Search for the cell housing the specified text and yield its (X, Y) center coordinate. 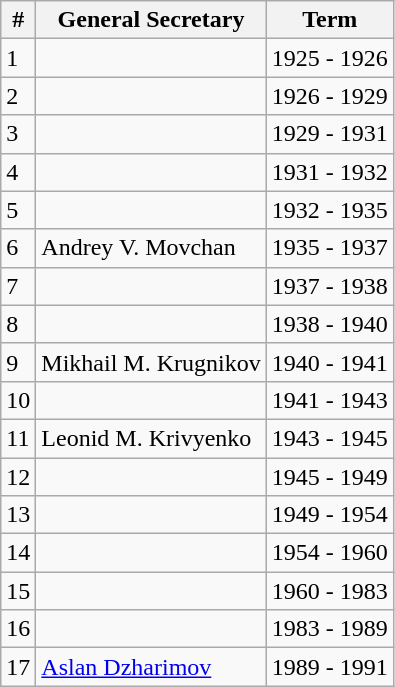
1941 - 1943 (330, 400)
12 (18, 477)
1 (18, 58)
5 (18, 210)
1954 - 1960 (330, 553)
1935 - 1937 (330, 248)
1983 - 1989 (330, 629)
1938 - 1940 (330, 324)
# (18, 20)
1929 - 1931 (330, 134)
1931 - 1932 (330, 172)
1925 - 1926 (330, 58)
13 (18, 515)
17 (18, 667)
14 (18, 553)
Term (330, 20)
16 (18, 629)
9 (18, 362)
1937 - 1938 (330, 286)
1926 - 1929 (330, 96)
2 (18, 96)
6 (18, 248)
3 (18, 134)
10 (18, 400)
1940 - 1941 (330, 362)
8 (18, 324)
Aslan Dzharimov (151, 667)
11 (18, 438)
Mikhail M. Krugnikov (151, 362)
Andrey V. Movchan (151, 248)
15 (18, 591)
1960 - 1983 (330, 591)
Leonid M. Krivyenko (151, 438)
7 (18, 286)
4 (18, 172)
1989 - 1991 (330, 667)
1932 - 1935 (330, 210)
General Secretary (151, 20)
1945 - 1949 (330, 477)
1943 - 1945 (330, 438)
1949 - 1954 (330, 515)
